Determine the [x, y] coordinate at the center of the cell enclosing the given text.  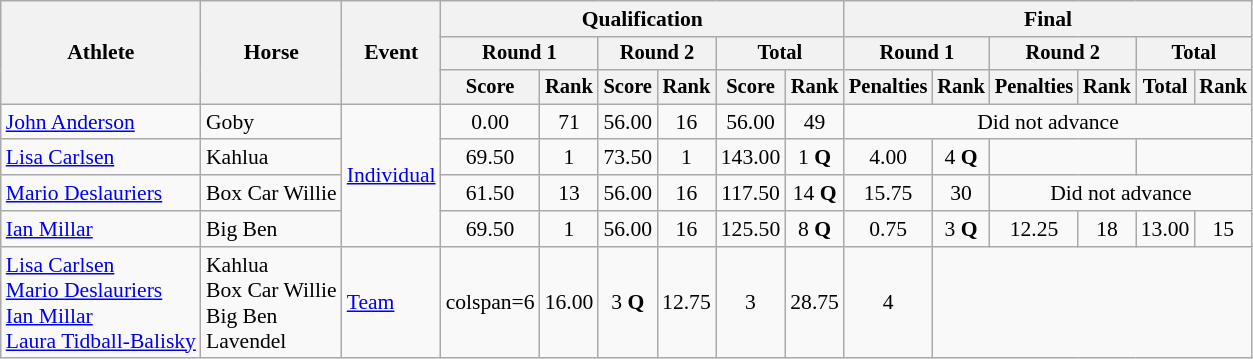
0.00 [490, 122]
12.75 [686, 303]
8 Q [814, 229]
30 [961, 193]
Kahlua [272, 158]
colspan=6 [490, 303]
117.50 [750, 193]
73.50 [628, 158]
4.00 [888, 158]
13 [570, 193]
14 Q [814, 193]
12.25 [1034, 229]
28.75 [814, 303]
143.00 [750, 158]
125.50 [750, 229]
Lisa Carlsen [101, 158]
49 [814, 122]
Qualification [642, 19]
15 [1223, 229]
Event [392, 52]
61.50 [490, 193]
Lisa CarlsenMario DeslauriersIan MillarLaura Tidball-Balisky [101, 303]
15.75 [888, 193]
Individual [392, 175]
Big Ben [272, 229]
4 [888, 303]
Athlete [101, 52]
1 Q [814, 158]
Ian Millar [101, 229]
Horse [272, 52]
KahluaBox Car WillieBig BenLavendel [272, 303]
John Anderson [101, 122]
71 [570, 122]
4 Q [961, 158]
13.00 [1166, 229]
0.75 [888, 229]
Team [392, 303]
18 [1107, 229]
Final [1048, 19]
16.00 [570, 303]
3 [750, 303]
Mario Deslauriers [101, 193]
Goby [272, 122]
Box Car Willie [272, 193]
